Find where the given text appears and provide that cell's center as [x, y] coordinate. 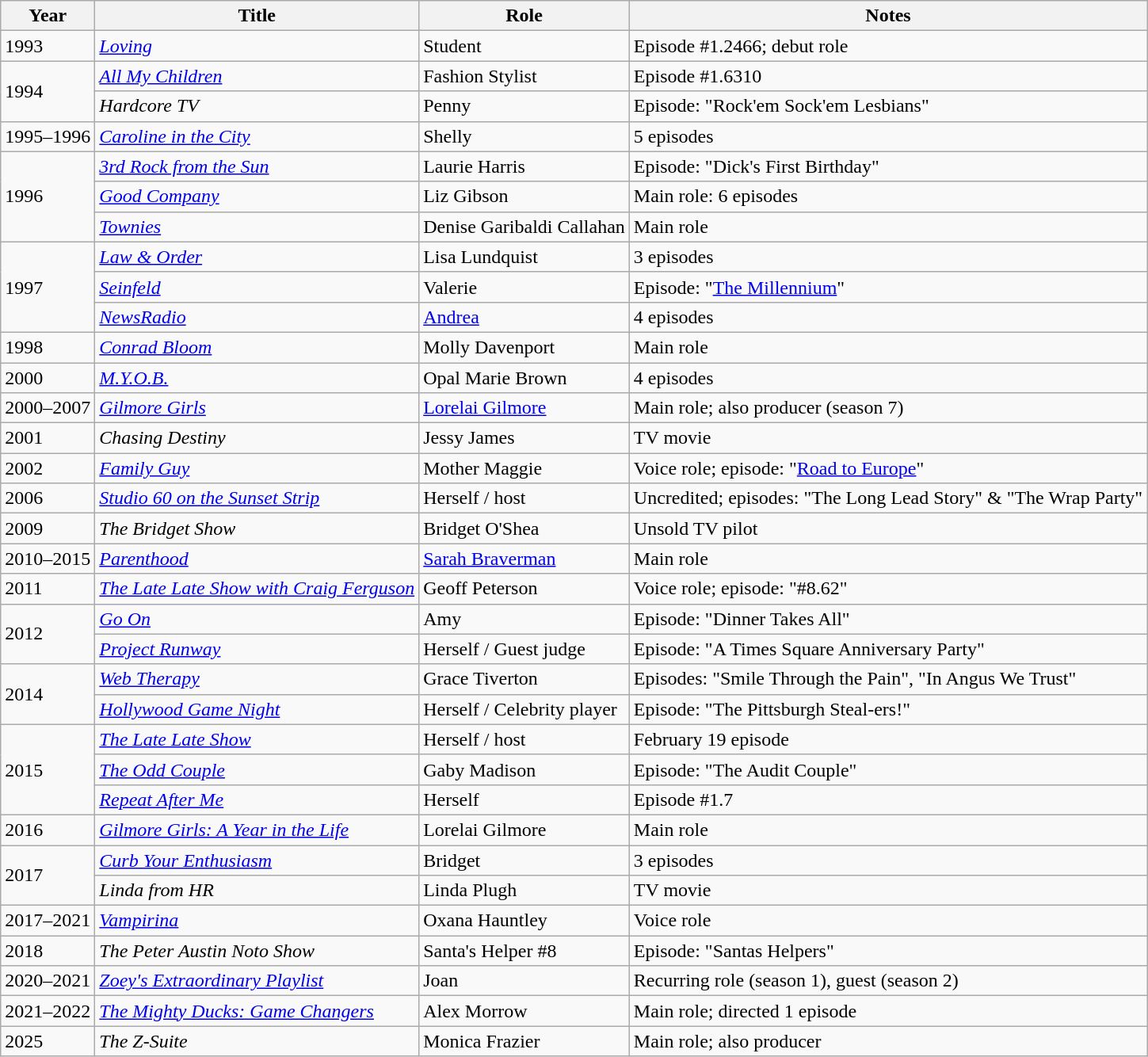
Molly Davenport [524, 347]
Go On [257, 619]
Linda from HR [257, 891]
2000–2007 [48, 408]
Seinfeld [257, 287]
Geoff Peterson [524, 589]
M.Y.O.B. [257, 378]
1998 [48, 347]
2017 [48, 875]
Year [48, 16]
Alex Morrow [524, 1011]
Joan [524, 981]
Herself / Guest judge [524, 649]
Gilmore Girls: A Year in the Life [257, 830]
Hollywood Game Night [257, 709]
Episode: "Santas Helpers" [887, 951]
Episode: "The Audit Couple" [887, 769]
Voice role; episode: "Road to Europe" [887, 468]
2010–2015 [48, 559]
Lisa Lundquist [524, 257]
3rd Rock from the Sun [257, 166]
Vampirina [257, 921]
Linda Plugh [524, 891]
2016 [48, 830]
Title [257, 16]
Curb Your Enthusiasm [257, 860]
Chasing Destiny [257, 438]
Episode: "The Millennium" [887, 287]
2006 [48, 498]
2021–2022 [48, 1011]
1996 [48, 197]
Jessy James [524, 438]
Notes [887, 16]
The Odd Couple [257, 769]
Santa's Helper #8 [524, 951]
Valerie [524, 287]
Law & Order [257, 257]
The Bridget Show [257, 528]
Amy [524, 619]
2001 [48, 438]
2012 [48, 634]
Episode #1.7 [887, 799]
Episode: "The Pittsburgh Steal-ers!" [887, 709]
Denise Garibaldi Callahan [524, 227]
Student [524, 46]
The Z-Suite [257, 1041]
Episode: "Dick's First Birthday" [887, 166]
February 19 episode [887, 739]
Studio 60 on the Sunset Strip [257, 498]
Bridget O'Shea [524, 528]
Conrad Bloom [257, 347]
Herself [524, 799]
Parenthood [257, 559]
Mother Maggie [524, 468]
Andrea [524, 317]
2000 [48, 378]
Liz Gibson [524, 197]
Oxana Hauntley [524, 921]
Voice role; episode: "#8.62" [887, 589]
Fashion Stylist [524, 76]
Uncredited; episodes: "The Long Lead Story" & "The Wrap Party" [887, 498]
NewsRadio [257, 317]
5 episodes [887, 136]
Main role; directed 1 episode [887, 1011]
Monica Frazier [524, 1041]
Episode: "Rock'em Sock'em Lesbians" [887, 106]
Grace Tiverton [524, 679]
1994 [48, 91]
Web Therapy [257, 679]
Main role: 6 episodes [887, 197]
Episodes: "Smile Through the Pain", "In Angus We Trust" [887, 679]
Unsold TV pilot [887, 528]
Family Guy [257, 468]
The Peter Austin Noto Show [257, 951]
1997 [48, 287]
2020–2021 [48, 981]
Caroline in the City [257, 136]
Shelly [524, 136]
Townies [257, 227]
Episode: "Dinner Takes All" [887, 619]
Project Runway [257, 649]
2014 [48, 694]
2017–2021 [48, 921]
The Mighty Ducks: Game Changers [257, 1011]
1993 [48, 46]
Herself / Celebrity player [524, 709]
All My Children [257, 76]
Laurie Harris [524, 166]
Episode #1.6310 [887, 76]
Bridget [524, 860]
Repeat After Me [257, 799]
Zoey's Extraordinary Playlist [257, 981]
Voice role [887, 921]
2011 [48, 589]
The Late Late Show [257, 739]
Good Company [257, 197]
Gaby Madison [524, 769]
Loving [257, 46]
1995–1996 [48, 136]
Penny [524, 106]
2025 [48, 1041]
2018 [48, 951]
Hardcore TV [257, 106]
Role [524, 16]
2002 [48, 468]
Episode #1.2466; debut role [887, 46]
Sarah Braverman [524, 559]
2015 [48, 769]
Main role; also producer (season 7) [887, 408]
Opal Marie Brown [524, 378]
Main role; also producer [887, 1041]
Recurring role (season 1), guest (season 2) [887, 981]
Gilmore Girls [257, 408]
Episode: "A Times Square Anniversary Party" [887, 649]
2009 [48, 528]
The Late Late Show with Craig Ferguson [257, 589]
